Output the (X, Y) coordinate of the center of the cell containing the given text.  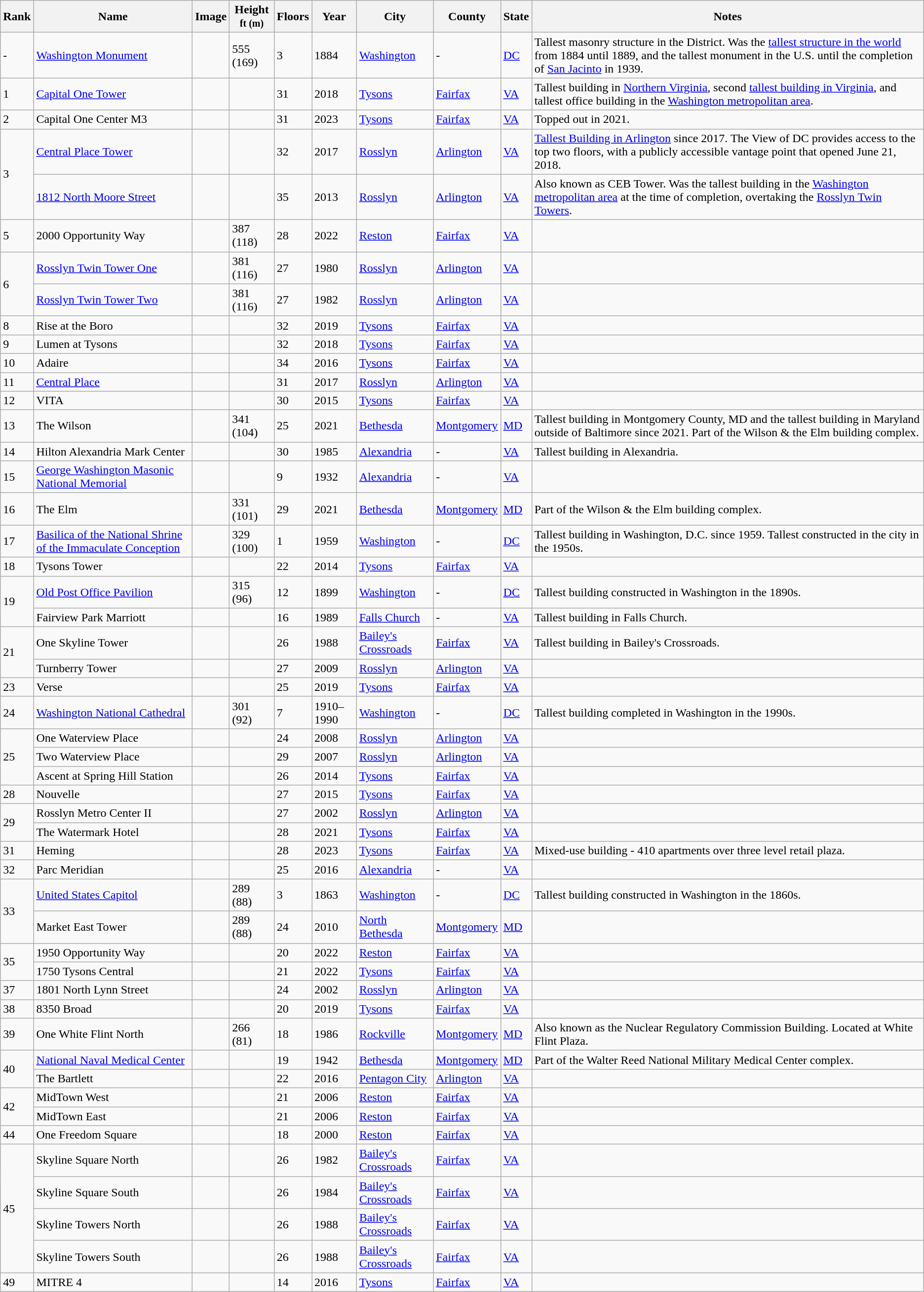
38 (17, 1009)
1863 (335, 895)
One Skyline Tower (113, 643)
Tysons Tower (113, 567)
Capital One Center M3 (113, 119)
17 (17, 541)
National Naval Medical Center (113, 1060)
Adaire (113, 363)
City (395, 17)
Tallest building completed in Washington in the 1990s. (728, 713)
45 (17, 1209)
2000 (335, 1135)
MITRE 4 (113, 1282)
2008 (335, 738)
Tallest building constructed in Washington in the 1860s. (728, 895)
The Bartlett (113, 1078)
49 (17, 1282)
One Freedom Square (113, 1135)
6 (17, 284)
Rise at the Boro (113, 325)
Falls Church (395, 617)
387 (118) (252, 236)
Skyline Towers North (113, 1225)
1980 (335, 267)
Verse (113, 687)
2010 (335, 927)
301 (92) (252, 713)
44 (17, 1135)
1884 (335, 55)
Nouvelle (113, 795)
Part of the Wilson & the Elm building complex. (728, 509)
One Waterview Place (113, 738)
Rockville (395, 1034)
North Bethesda (395, 927)
315 (96) (252, 592)
Washington Monument (113, 55)
Capital One Tower (113, 94)
George Washington Masonic National Memorial (113, 477)
Year (335, 17)
Rosslyn Metro Center II (113, 813)
1959 (335, 541)
One White Flint North (113, 1034)
Notes (728, 17)
Pentagon City (395, 1078)
United States Capitol (113, 895)
The Watermark Hotel (113, 832)
Part of the Walter Reed National Military Medical Center complex. (728, 1060)
1985 (335, 452)
Tallest building in Falls Church. (728, 617)
33 (17, 911)
1750 Tysons Central (113, 971)
Tallest building in Northern Virginia, second tallest building in Virginia, and tallest office building in the Washington metropolitan area. (728, 94)
1984 (335, 1192)
1950 Opportunity Way (113, 952)
10 (17, 363)
Tallest building in Bailey's Crossroads. (728, 643)
23 (17, 687)
Heming (113, 851)
Skyline Towers South (113, 1256)
329 (100) (252, 541)
40 (17, 1069)
Lumen at Tysons (113, 344)
Central Place (113, 381)
VITA (113, 401)
Heightft (m) (252, 17)
Also known as the Nuclear Regulatory Commission Building. Located at White Flint Plaza. (728, 1034)
37 (17, 990)
Also known as CEB Tower. Was the tallest building in the Washington metropolitan area at the time of completion, overtaking the Rosslyn Twin Towers. (728, 197)
State (516, 17)
Topped out in 2021. (728, 119)
MidTown East (113, 1116)
Central Place Tower (113, 152)
13 (17, 426)
Skyline Square South (113, 1192)
1986 (335, 1034)
Rank (17, 17)
1932 (335, 477)
Old Post Office Pavilion (113, 592)
Washington National Cathedral (113, 713)
Tallest building constructed in Washington in the 1890s. (728, 592)
1989 (335, 617)
1899 (335, 592)
Tallest building in Alexandria. (728, 452)
34 (293, 363)
341 (104) (252, 426)
Skyline Square North (113, 1161)
Rosslyn Twin Tower Two (113, 300)
2009 (335, 668)
39 (17, 1034)
1801 North Lynn Street (113, 990)
Image (211, 17)
Floors (293, 17)
555 (169) (252, 55)
331 (101) (252, 509)
Hilton Alexandria Mark Center (113, 452)
Market East Tower (113, 927)
11 (17, 381)
2007 (335, 757)
1942 (335, 1060)
Two Waterview Place (113, 757)
Basilica of the National Shrine of the Immaculate Conception (113, 541)
266 (81) (252, 1034)
2013 (335, 197)
The Elm (113, 509)
8 (17, 325)
Rosslyn Twin Tower One (113, 267)
Fairview Park Marriott (113, 617)
The Wilson (113, 426)
1812 North Moore Street (113, 197)
2 (17, 119)
42 (17, 1106)
MidTown West (113, 1097)
15 (17, 477)
Name (113, 17)
Ascent at Spring Hill Station (113, 775)
5 (17, 236)
Mixed-use building - 410 apartments over three level retail plaza. (728, 851)
7 (293, 713)
Turnberry Tower (113, 668)
2000 Opportunity Way (113, 236)
Parc Meridian (113, 870)
8350 Broad (113, 1009)
County (467, 17)
1910–1990 (335, 713)
Tallest building in Washington, D.C. since 1959. Tallest constructed in the city in the 1950s. (728, 541)
